Extract the (X, Y) coordinate from the center of the cell holding the provided text.  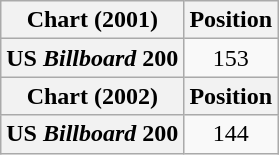
153 (231, 58)
144 (231, 134)
Chart (2001) (92, 20)
Chart (2002) (92, 96)
